Output the [X, Y] coordinate of the center of the cell containing the given text.  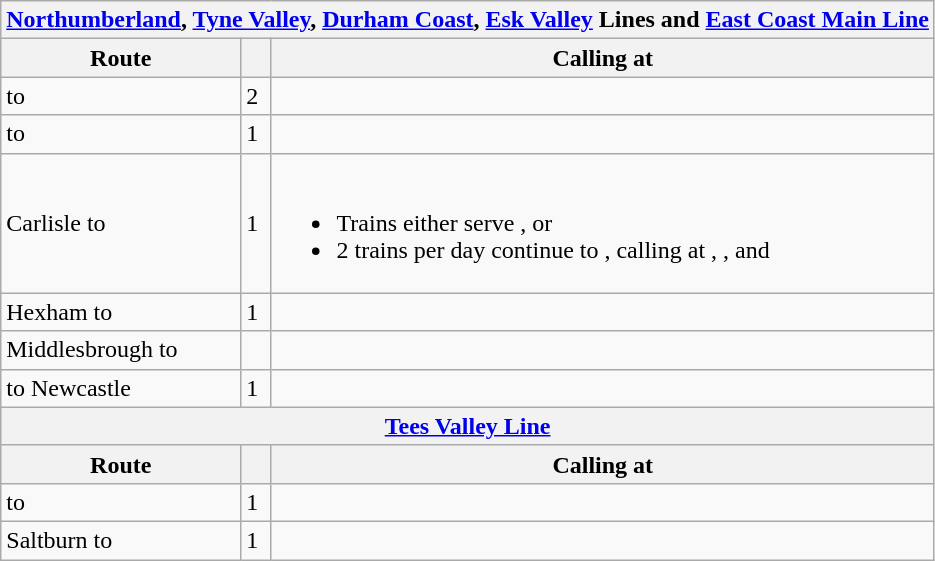
Tees Valley Line [468, 426]
Saltburn to [121, 540]
Carlisle to [121, 223]
2 [256, 96]
Hexham to [121, 312]
Northumberland, Tyne Valley, Durham Coast, Esk Valley Lines and East Coast Main Line [468, 20]
to Newcastle [121, 388]
Middlesbrough to [121, 350]
Trains either serve , or 2 trains per day continue to , calling at , , and [602, 223]
